Search for the cell housing the specified text and yield its (x, y) center coordinate. 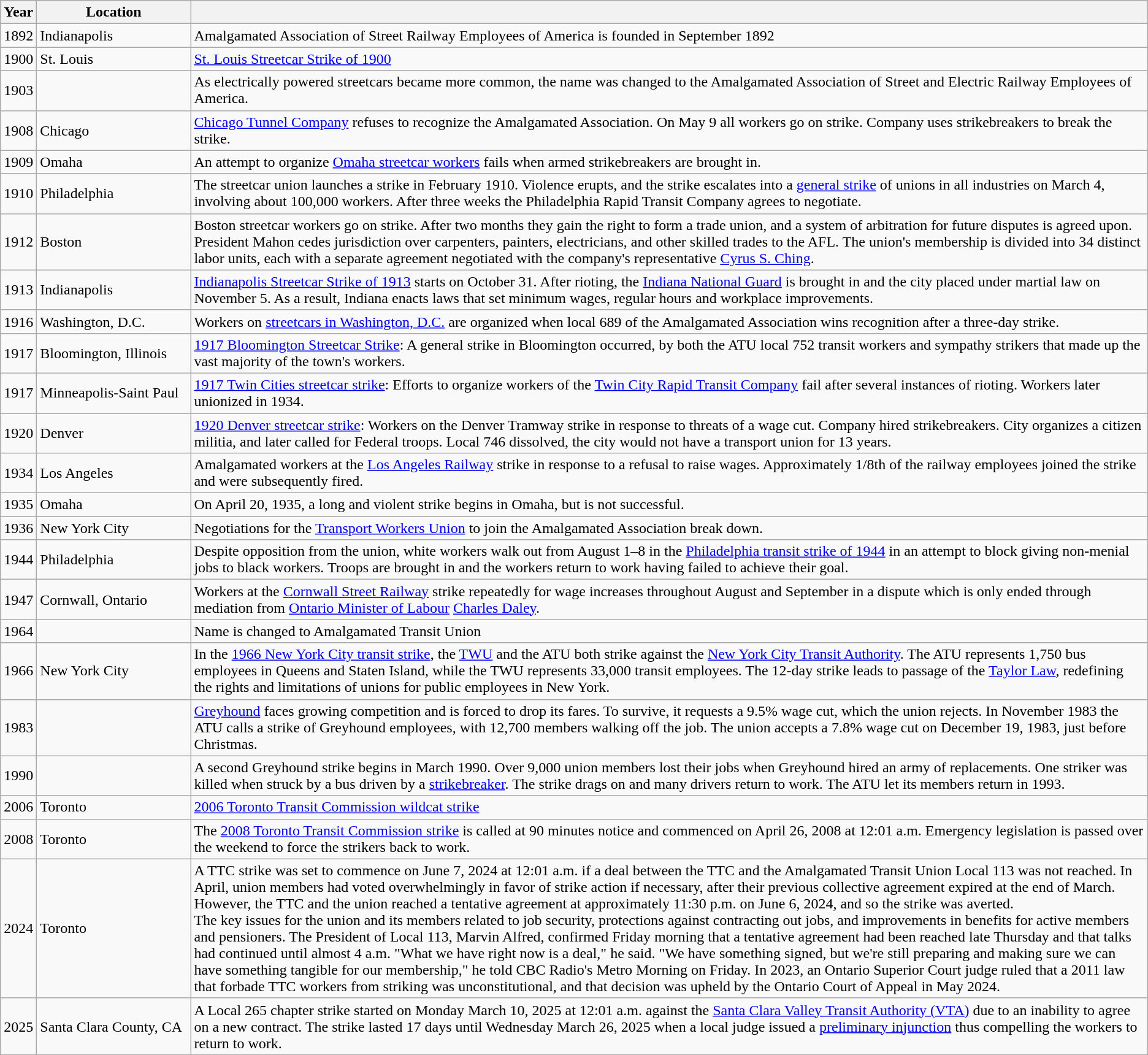
Washington, D.C. (114, 321)
Santa Clara County, CA (114, 1026)
1966 (18, 671)
1913 (18, 290)
St. Louis Streetcar Strike of 1900 (669, 59)
2006 (18, 807)
1908 (18, 130)
St. Louis (114, 59)
On April 20, 1935, a long and violent strike begins in Omaha, but is not successful. (669, 505)
Minneapolis-Saint Paul (114, 393)
2006 Toronto Transit Commission wildcat strike (669, 807)
1903 (18, 91)
1912 (18, 242)
Cornwall, Ontario (114, 600)
Amalgamated Association of Street Railway Employees of America is founded in September 1892 (669, 36)
Negotiations for the Transport Workers Union to join the Amalgamated Association break down. (669, 528)
1920 (18, 433)
Location (114, 12)
1909 (18, 162)
An attempt to organize Omaha streetcar workers fails when armed strikebreakers are brought in. (669, 162)
2024 (18, 929)
1936 (18, 528)
2008 (18, 839)
Los Angeles (114, 474)
Bloomington, Illinois (114, 353)
1964 (18, 631)
1983 (18, 727)
1990 (18, 775)
Name is changed to Amalgamated Transit Union (669, 631)
1892 (18, 36)
1944 (18, 559)
Chicago (114, 130)
1947 (18, 600)
Year (18, 12)
Workers on streetcars in Washington, D.C. are organized when local 689 of the Amalgamated Association wins recognition after a three-day strike. (669, 321)
1934 (18, 474)
1916 (18, 321)
1900 (18, 59)
Denver (114, 433)
1935 (18, 505)
Boston (114, 242)
1910 (18, 194)
2025 (18, 1026)
